Detect which cell encompasses the target text, then output its (X, Y) center coordinate. 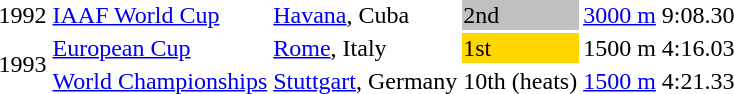
2nd (520, 15)
Rome, Italy (366, 48)
3000 m (620, 15)
IAAF World Cup (160, 15)
1500 m (620, 48)
European Cup (160, 48)
Havana, Cuba (366, 15)
1st (520, 48)
